Determine the [X, Y] coordinate at the center of the cell enclosing the given text.  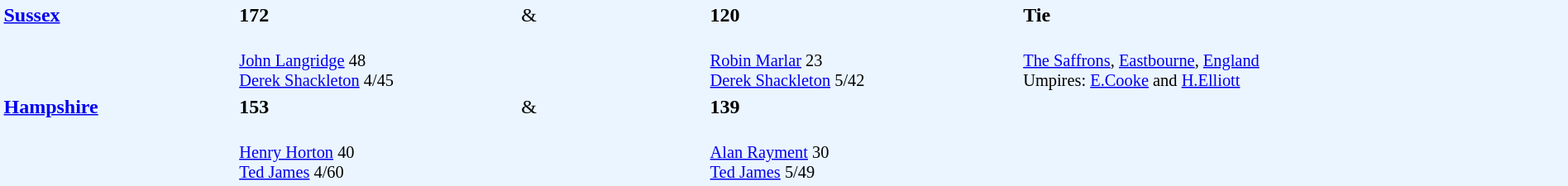
Tie [1293, 15]
Alan Rayment 30 Ted James 5/49 [864, 152]
The Saffrons, Eastbourne, England Umpires: E.Cooke and H.Elliott [1293, 107]
172 [378, 15]
153 [378, 107]
139 [864, 107]
Hampshire [119, 139]
Henry Horton 40 Ted James 4/60 [378, 152]
John Langridge 48 Derek Shackleton 4/45 [378, 61]
Robin Marlar 23 Derek Shackleton 5/42 [864, 61]
120 [864, 15]
Sussex [119, 47]
